Scan for the cell matching the given text and deliver its (x, y) coordinate at center. 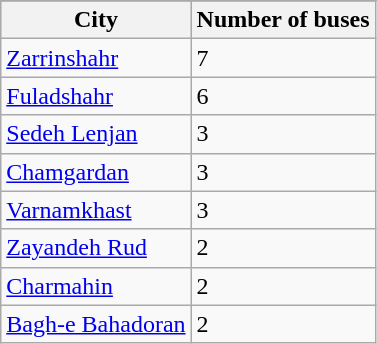
Zarrinshahr (96, 58)
6 (283, 96)
Charmahin (96, 286)
Varnamkhast (96, 210)
Sedeh Lenjan (96, 134)
7 (283, 58)
Number of buses (283, 20)
Fuladshahr (96, 96)
Chamgardan (96, 172)
City (96, 20)
Zayandeh Rud (96, 248)
Bagh-e Bahadoran (96, 324)
